From the cell containing the given text, extract its center point as (X, Y) coordinate. 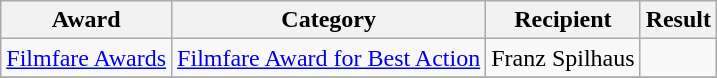
Category (329, 20)
Recipient (563, 20)
Award (86, 20)
Result (678, 20)
Filmfare Award for Best Action (329, 58)
Filmfare Awards (86, 58)
Franz Spilhaus (563, 58)
